Locate the cell with the specified text and output its [X, Y] center coordinate. 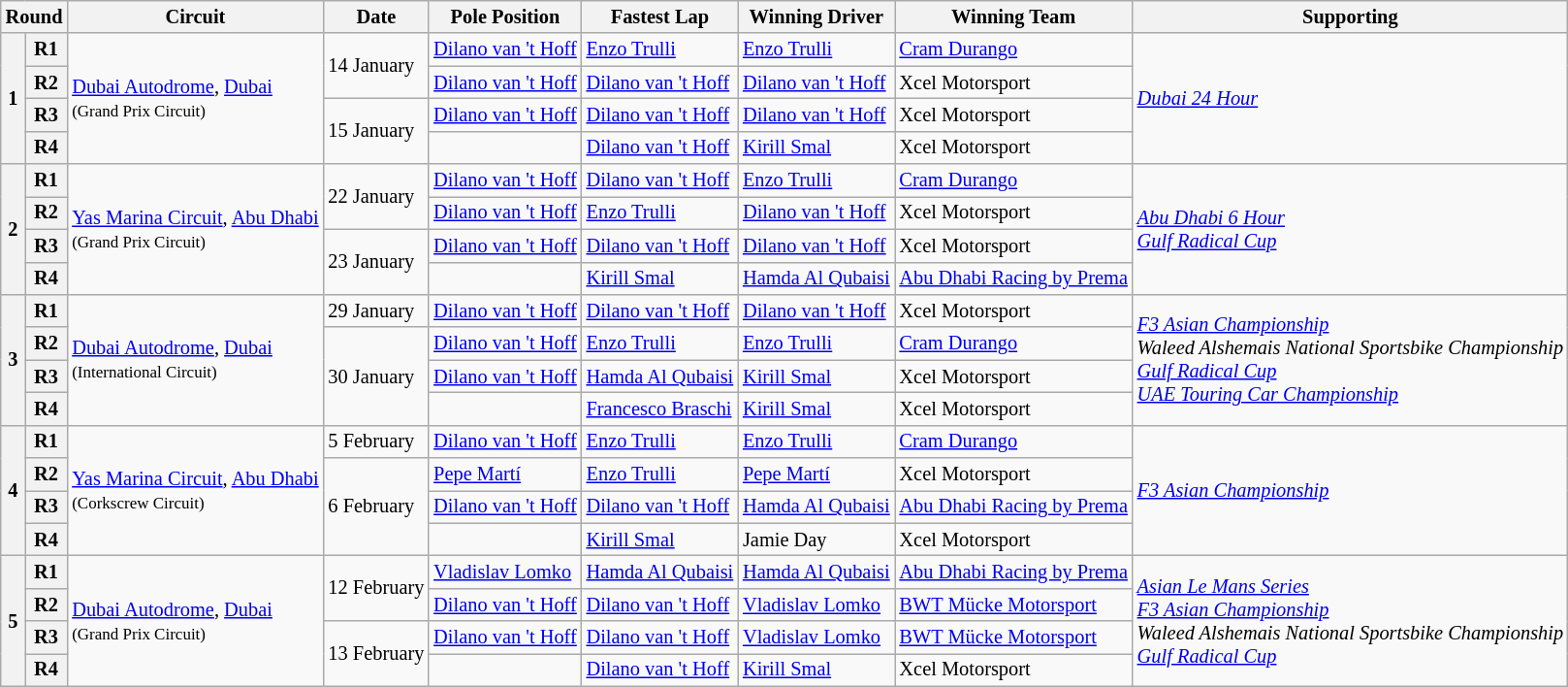
Yas Marina Circuit, Abu Dhabi(Grand Prix Circuit) [195, 229]
Asian Le Mans SeriesF3 Asian ChampionshipWaleed Alshemais National Sportsbike ChampionshipGulf Radical Cup [1350, 621]
Winning Team [1014, 16]
2 [14, 229]
Yas Marina Circuit, Abu Dhabi(Corkscrew Circuit) [195, 491]
4 [14, 491]
5 February [376, 442]
Dubai Autodrome, Dubai(International Circuit) [195, 359]
Fastest Lap [659, 16]
13 February [376, 654]
Pole Position [504, 16]
29 January [376, 311]
Abu Dhabi 6 HourGulf Radical Cup [1350, 229]
Jamie Day [816, 540]
23 January [376, 262]
5 [14, 621]
3 [14, 359]
12 February [376, 588]
1 [14, 99]
Winning Driver [816, 16]
F3 Asian ChampionshipWaleed Alshemais National Sportsbike ChampionshipGulf Radical CupUAE Touring Car Championship [1350, 359]
14 January [376, 66]
Circuit [195, 16]
30 January [376, 376]
Date [376, 16]
6 February [376, 507]
Round [35, 16]
Francesco Braschi [659, 409]
Supporting [1350, 16]
22 January [376, 196]
Dubai 24 Hour [1350, 99]
F3 Asian Championship [1350, 491]
15 January [376, 130]
